Return the [X, Y] coordinate for the center point of the cell that contains the specified text.  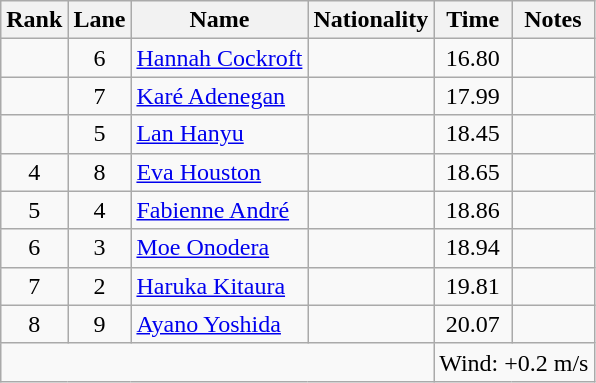
Eva Houston [220, 172]
Fabienne André [220, 210]
Karé Adenegan [220, 96]
Notes [553, 20]
Lan Hanyu [220, 134]
Moe Onodera [220, 248]
3 [100, 248]
18.94 [473, 248]
17.99 [473, 96]
18.86 [473, 210]
20.07 [473, 324]
Nationality [371, 20]
18.65 [473, 172]
Time [473, 20]
Name [220, 20]
2 [100, 286]
Haruka Kitaura [220, 286]
18.45 [473, 134]
Hannah Cockroft [220, 58]
Lane [100, 20]
Wind: +0.2 m/s [514, 362]
Ayano Yoshida [220, 324]
16.80 [473, 58]
19.81 [473, 286]
9 [100, 324]
Rank [34, 20]
